Output the [x, y] coordinate of the center of the cell containing the given text.  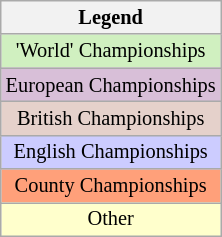
'World' Championships [111, 51]
Legend [111, 17]
County Championships [111, 186]
British Championships [111, 118]
Other [111, 219]
English Championships [111, 152]
European Championships [111, 85]
